Detect which cell encompasses the target text, then output its [x, y] center coordinate. 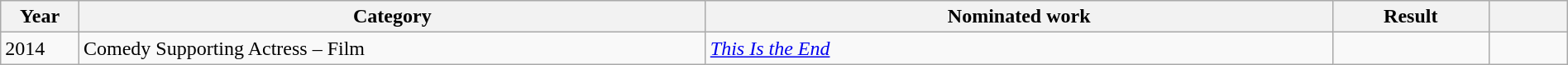
2014 [40, 48]
Nominated work [1019, 17]
Comedy Supporting Actress – Film [392, 48]
Category [392, 17]
This Is the End [1019, 48]
Result [1411, 17]
Year [40, 17]
